Find where the given text appears and provide that cell's center as [x, y] coordinate. 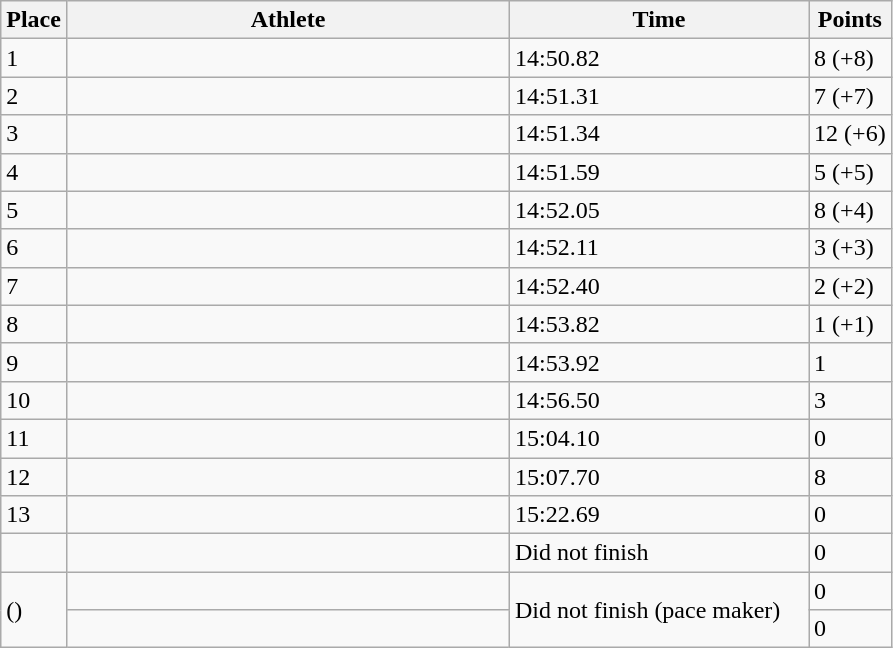
Place [34, 20]
10 [34, 400]
14:56.50 [660, 400]
2 [34, 96]
7 [34, 286]
14:52.05 [660, 210]
14:51.34 [660, 134]
Did not finish [660, 553]
8 (+8) [850, 58]
15:22.69 [660, 515]
14:52.40 [660, 286]
7 (+7) [850, 96]
15:04.10 [660, 438]
14:53.92 [660, 362]
11 [34, 438]
8 (+4) [850, 210]
14:50.82 [660, 58]
3 (+3) [850, 248]
() [34, 610]
4 [34, 172]
14:51.31 [660, 96]
9 [34, 362]
14:53.82 [660, 324]
Athlete [288, 20]
14:52.11 [660, 248]
12 [34, 477]
Points [850, 20]
2 (+2) [850, 286]
14:51.59 [660, 172]
13 [34, 515]
5 [34, 210]
6 [34, 248]
1 (+1) [850, 324]
5 (+5) [850, 172]
Time [660, 20]
12 (+6) [850, 134]
Did not finish (pace maker) [660, 610]
15:07.70 [660, 477]
